Provide the (X, Y) coordinate of the cell's center where the given text is located.  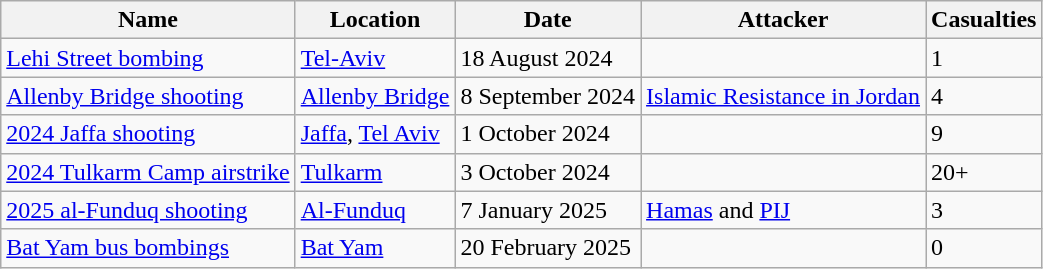
Location (375, 20)
20+ (984, 172)
2024 Tulkarm Camp airstrike (148, 172)
Bat Yam bus bombings (148, 248)
Name (148, 20)
Hamas and PIJ (784, 210)
1 October 2024 (548, 134)
2025 al-Funduq shooting (148, 210)
Casualties (984, 20)
Tulkarm (375, 172)
0 (984, 248)
Jaffa, Tel Aviv (375, 134)
8 September 2024 (548, 96)
Islamic Resistance in Jordan (784, 96)
7 January 2025 (548, 210)
Al-Funduq (375, 210)
18 August 2024 (548, 58)
4 (984, 96)
Date (548, 20)
Allenby Bridge shooting (148, 96)
3 October 2024 (548, 172)
3 (984, 210)
Attacker (784, 20)
20 February 2025 (548, 248)
Lehi Street bombing (148, 58)
9 (984, 134)
1 (984, 58)
Tel-Aviv (375, 58)
Bat Yam (375, 248)
Allenby Bridge (375, 96)
2024 Jaffa shooting (148, 134)
